Find where the given text appears and provide that cell's center as [x, y] coordinate. 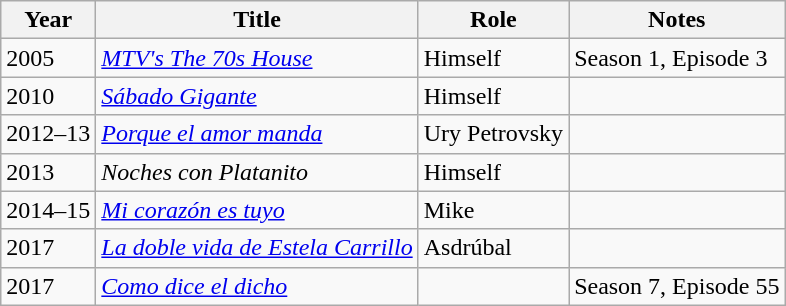
2013 [48, 172]
Role [493, 20]
Season 7, Episode 55 [677, 286]
Sábado Gigante [257, 96]
Mike [493, 210]
2010 [48, 96]
2012–13 [48, 134]
Noches con Platanito [257, 172]
Porque el amor manda [257, 134]
Notes [677, 20]
2005 [48, 58]
Como dice el dicho [257, 286]
Mi corazón es tuyo [257, 210]
La doble vida de Estela Carrillo [257, 248]
2014–15 [48, 210]
Ury Petrovsky [493, 134]
MTV's The 70s House [257, 58]
Year [48, 20]
Asdrúbal [493, 248]
Title [257, 20]
Season 1, Episode 3 [677, 58]
